Determine the (x, y) coordinate at the center of the cell enclosing the given text.  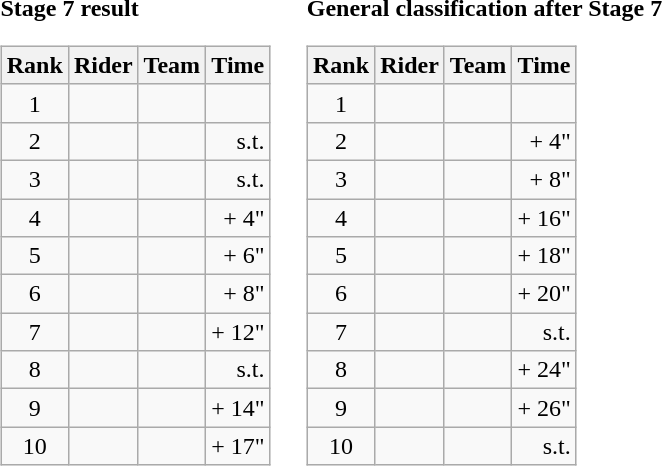
+ 26" (544, 408)
+ 18" (544, 256)
+ 20" (544, 294)
+ 16" (544, 217)
+ 17" (238, 446)
+ 12" (238, 332)
+ 14" (238, 408)
+ 24" (544, 370)
+ 6" (238, 256)
